Return [X, Y] of the center of cell containing provided text 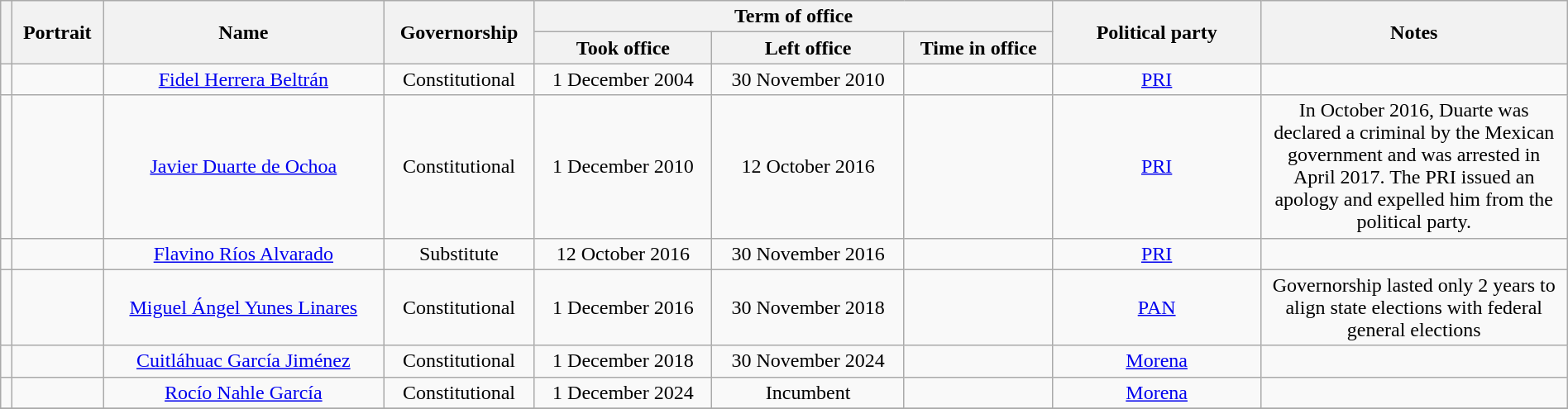
Left office [808, 48]
Rocío Nahle García [243, 392]
Took office [624, 48]
30 November 2016 [808, 254]
30 November 2010 [808, 79]
Incumbent [808, 392]
Portrait [58, 32]
Notes [1414, 32]
PAN [1156, 307]
1 December 2016 [624, 307]
1 December 2004 [624, 79]
Political party [1156, 32]
1 December 2010 [624, 167]
Governorship lasted only 2 years to align state elections with federal general elections [1414, 307]
Flavino Ríos Alvarado [243, 254]
Miguel Ángel Yunes Linares [243, 307]
Governorship [459, 32]
Term of office [794, 17]
30 November 2024 [808, 361]
Name [243, 32]
30 November 2018 [808, 307]
Substitute [459, 254]
Time in office [978, 48]
1 December 2024 [624, 392]
Cuitláhuac García Jiménez [243, 361]
Fidel Herrera Beltrán [243, 79]
Javier Duarte de Ochoa [243, 167]
1 December 2018 [624, 361]
